Find where the given text appears and provide that cell's center as (X, Y) coordinate. 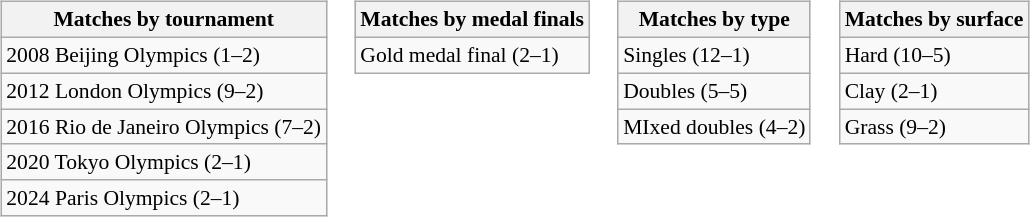
Clay (2–1) (934, 91)
Gold medal final (2–1) (472, 55)
2016 Rio de Janeiro Olympics (7–2) (164, 127)
Grass (9–2) (934, 127)
Doubles (5–5) (714, 91)
Singles (12–1) (714, 55)
Matches by type (714, 20)
Matches by medal finals (472, 20)
Matches by tournament (164, 20)
2008 Beijing Olympics (1–2) (164, 55)
MIxed doubles (4–2) (714, 127)
Matches by surface (934, 20)
2024 Paris Olympics (2–1) (164, 198)
Hard (10–5) (934, 55)
2012 London Olympics (9–2) (164, 91)
2020 Tokyo Olympics (2–1) (164, 162)
